Locate the cell with the specified text and output its [X, Y] center coordinate. 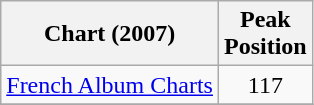
Chart (2007) [110, 34]
French Album Charts [110, 85]
PeakPosition [265, 34]
117 [265, 85]
